Scan for the cell matching the given text and deliver its [x, y] coordinate at center. 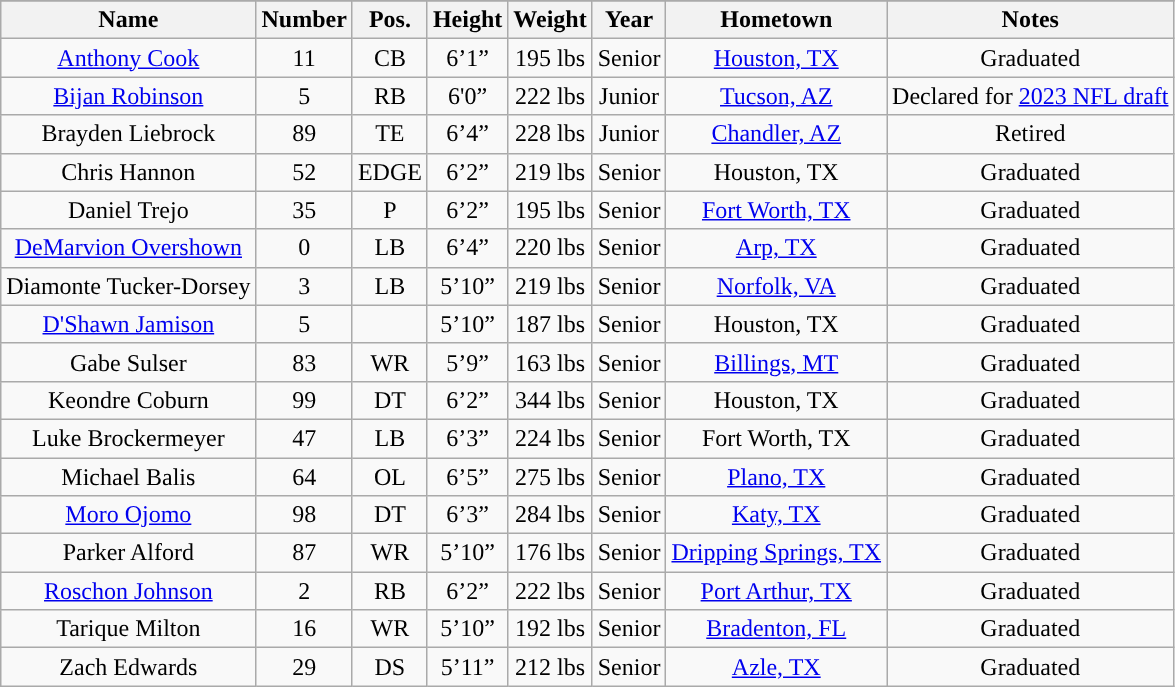
83 [304, 362]
Bradenton, FL [776, 629]
228 lbs [550, 134]
89 [304, 134]
Parker Alford [128, 553]
Diamonte Tucker-Dorsey [128, 286]
0 [304, 248]
DS [390, 667]
Anthony Cook [128, 58]
Luke Brockermeyer [128, 438]
Chris Hannon [128, 172]
11 [304, 58]
Height [467, 20]
5’11” [467, 667]
Port Arthur, TX [776, 591]
224 lbs [550, 438]
3 [304, 286]
Name [128, 20]
D'Shawn Jamison [128, 324]
Notes [1030, 20]
284 lbs [550, 515]
275 lbs [550, 477]
Number [304, 20]
29 [304, 667]
Pos. [390, 20]
187 lbs [550, 324]
6'0” [467, 96]
47 [304, 438]
Daniel Trejo [128, 210]
Bijan Robinson [128, 96]
Arp, TX [776, 248]
16 [304, 629]
5’9” [467, 362]
Katy, TX [776, 515]
Norfolk, VA [776, 286]
Michael Balis [128, 477]
212 lbs [550, 667]
Roschon Johnson [128, 591]
Year [629, 20]
TE [390, 134]
220 lbs [550, 248]
Brayden Liebrock [128, 134]
Gabe Sulser [128, 362]
Plano, TX [776, 477]
Billings, MT [776, 362]
OL [390, 477]
87 [304, 553]
CB [390, 58]
P [390, 210]
Moro Ojomo [128, 515]
Dripping Springs, TX [776, 553]
DeMarvion Overshown [128, 248]
99 [304, 400]
Hometown [776, 20]
192 lbs [550, 629]
35 [304, 210]
Retired [1030, 134]
52 [304, 172]
Azle, TX [776, 667]
Tucson, AZ [776, 96]
163 lbs [550, 362]
Weight [550, 20]
Keondre Coburn [128, 400]
6’5” [467, 477]
Chandler, AZ [776, 134]
EDGE [390, 172]
176 lbs [550, 553]
Declared for 2023 NFL draft [1030, 96]
64 [304, 477]
Zach Edwards [128, 667]
Tarique Milton [128, 629]
6’1” [467, 58]
2 [304, 591]
98 [304, 515]
344 lbs [550, 400]
